Detect which cell encompasses the target text, then output its (X, Y) center coordinate. 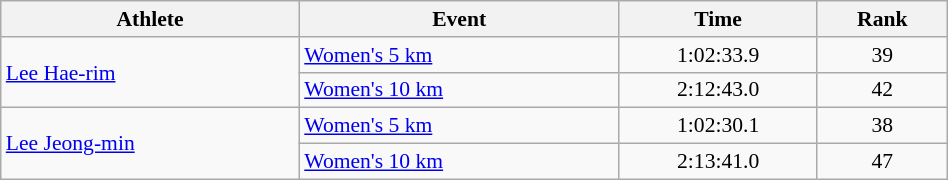
39 (882, 55)
Lee Jeong-min (150, 144)
2:12:43.0 (718, 90)
1:02:33.9 (718, 55)
42 (882, 90)
1:02:30.1 (718, 126)
Rank (882, 19)
Lee Hae-rim (150, 72)
2:13:41.0 (718, 162)
Event (459, 19)
Athlete (150, 19)
38 (882, 126)
Time (718, 19)
47 (882, 162)
